Return (X, Y) of the center of cell containing provided text 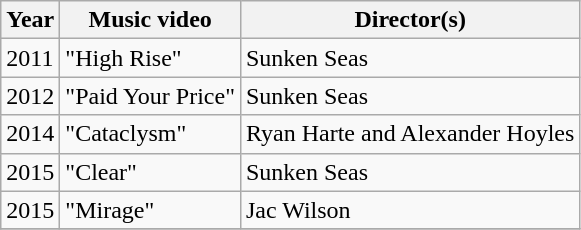
"Cataclysm" (150, 134)
2012 (30, 96)
Year (30, 20)
"Mirage" (150, 210)
Music video (150, 20)
2011 (30, 58)
Director(s) (410, 20)
Ryan Harte and Alexander Hoyles (410, 134)
"Clear" (150, 172)
Jac Wilson (410, 210)
"High Rise" (150, 58)
"Paid Your Price" (150, 96)
2014 (30, 134)
